Determine the [x, y] coordinate at the center of the cell enclosing the given text.  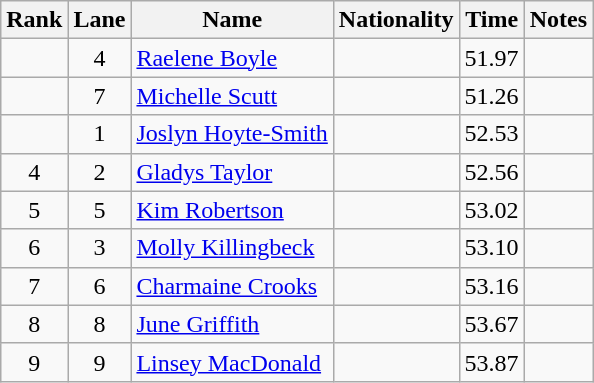
3 [100, 248]
53.02 [492, 210]
Name [232, 20]
53.10 [492, 248]
52.56 [492, 172]
Gladys Taylor [232, 172]
June Griffith [232, 324]
53.16 [492, 286]
53.87 [492, 362]
Raelene Boyle [232, 58]
1 [100, 134]
Linsey MacDonald [232, 362]
Joslyn Hoyte-Smith [232, 134]
Kim Robertson [232, 210]
51.97 [492, 58]
Nationality [396, 20]
Time [492, 20]
Lane [100, 20]
Michelle Scutt [232, 96]
Charmaine Crooks [232, 286]
52.53 [492, 134]
2 [100, 172]
51.26 [492, 96]
Molly Killingbeck [232, 248]
53.67 [492, 324]
Notes [558, 20]
Rank [34, 20]
